For the text-containing cell, return its midpoint in [X, Y] coordinate format. 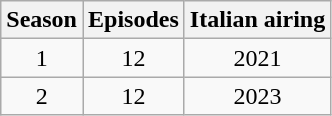
2023 [257, 96]
1 [42, 58]
Italian airing [257, 20]
2 [42, 96]
Season [42, 20]
Episodes [133, 20]
2021 [257, 58]
